Scan for the cell matching the given text and deliver its (x, y) coordinate at center. 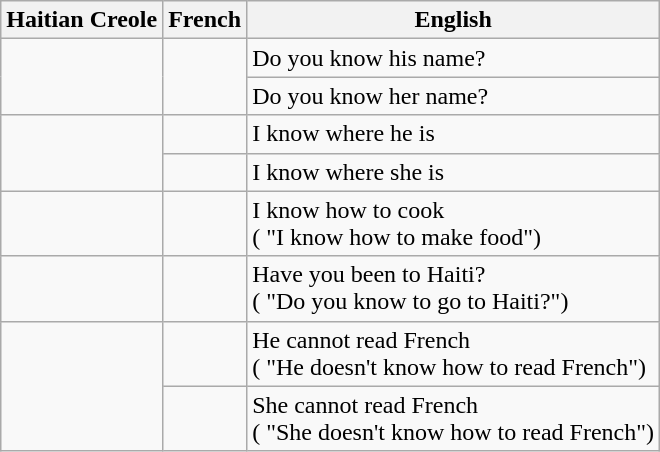
English (454, 20)
Have you been to Haiti?( "Do you know to go to Haiti?") (454, 288)
She cannot read French( "She doesn't know how to read French") (454, 418)
He cannot read French( "He doesn't know how to read French") (454, 354)
French (205, 20)
I know where he is (454, 134)
Do you know his name? (454, 58)
Do you know her name? (454, 96)
I know where she is (454, 172)
Haitian Creole (82, 20)
I know how to cook( "I know how to make food") (454, 224)
